Capture the cell that displays the provided text and extract its [X, Y] central coordinate. 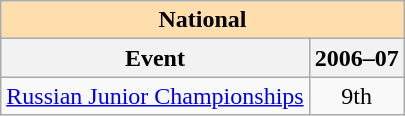
9th [356, 96]
Russian Junior Championships [155, 96]
Event [155, 58]
National [202, 20]
2006–07 [356, 58]
